From the cell containing the given text, extract its center point as (X, Y) coordinate. 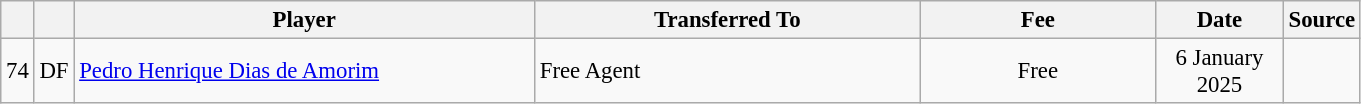
Fee (1038, 20)
74 (18, 72)
DF (54, 72)
Player (304, 20)
Date (1220, 20)
Transferred To (727, 20)
6 January 2025 (1220, 72)
Pedro Henrique Dias de Amorim (304, 72)
Free (1038, 72)
Free Agent (727, 72)
Source (1322, 20)
